Return (X, Y) of the center of cell containing provided text 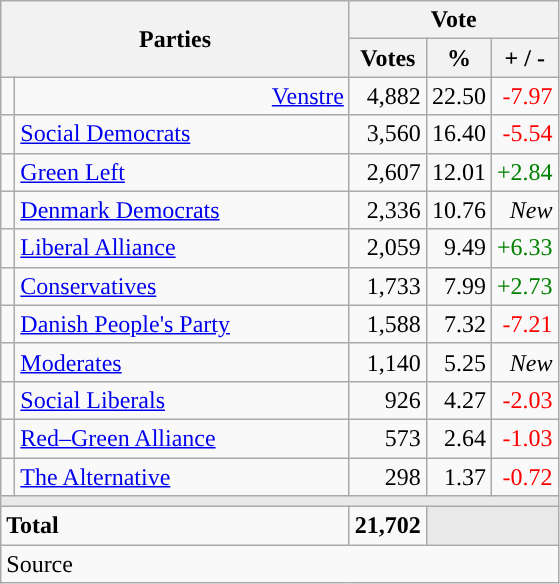
-2.03 (524, 400)
-7.21 (524, 324)
7.32 (458, 324)
2,336 (388, 210)
+6.33 (524, 248)
16.40 (458, 134)
9.49 (458, 248)
1,140 (388, 362)
-5.54 (524, 134)
Moderates (182, 362)
Source (280, 564)
Denmark Democrats (182, 210)
10.76 (458, 210)
+ / - (524, 58)
926 (388, 400)
+2.84 (524, 172)
2,059 (388, 248)
2.64 (458, 438)
-1.03 (524, 438)
Liberal Alliance (182, 248)
+2.73 (524, 286)
21,702 (388, 526)
Conservatives (182, 286)
Red–Green Alliance (182, 438)
22.50 (458, 96)
-0.72 (524, 477)
Green Left (182, 172)
Social Liberals (182, 400)
Vote (454, 20)
Parties (176, 39)
Social Democrats (182, 134)
298 (388, 477)
3,560 (388, 134)
The Alternative (182, 477)
Danish People's Party (182, 324)
4.27 (458, 400)
1.37 (458, 477)
1,733 (388, 286)
Total (176, 526)
12.01 (458, 172)
4,882 (388, 96)
-7.97 (524, 96)
5.25 (458, 362)
1,588 (388, 324)
Venstre (182, 96)
Votes (388, 58)
% (458, 58)
2,607 (388, 172)
7.99 (458, 286)
573 (388, 438)
